Capture the cell that displays the provided text and extract its (x, y) central coordinate. 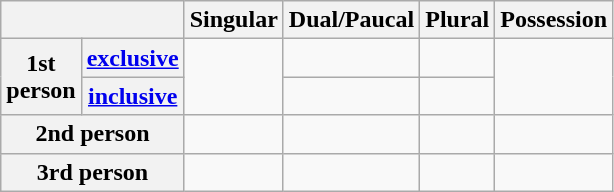
Singular (234, 20)
inclusive (132, 96)
Plural (458, 20)
Dual/Paucal (351, 20)
Possession (554, 20)
2nd person (92, 134)
3rd person (92, 172)
exclusive (132, 58)
1stperson (41, 77)
